Determine the (x, y) coordinate at the center of the cell enclosing the given text.  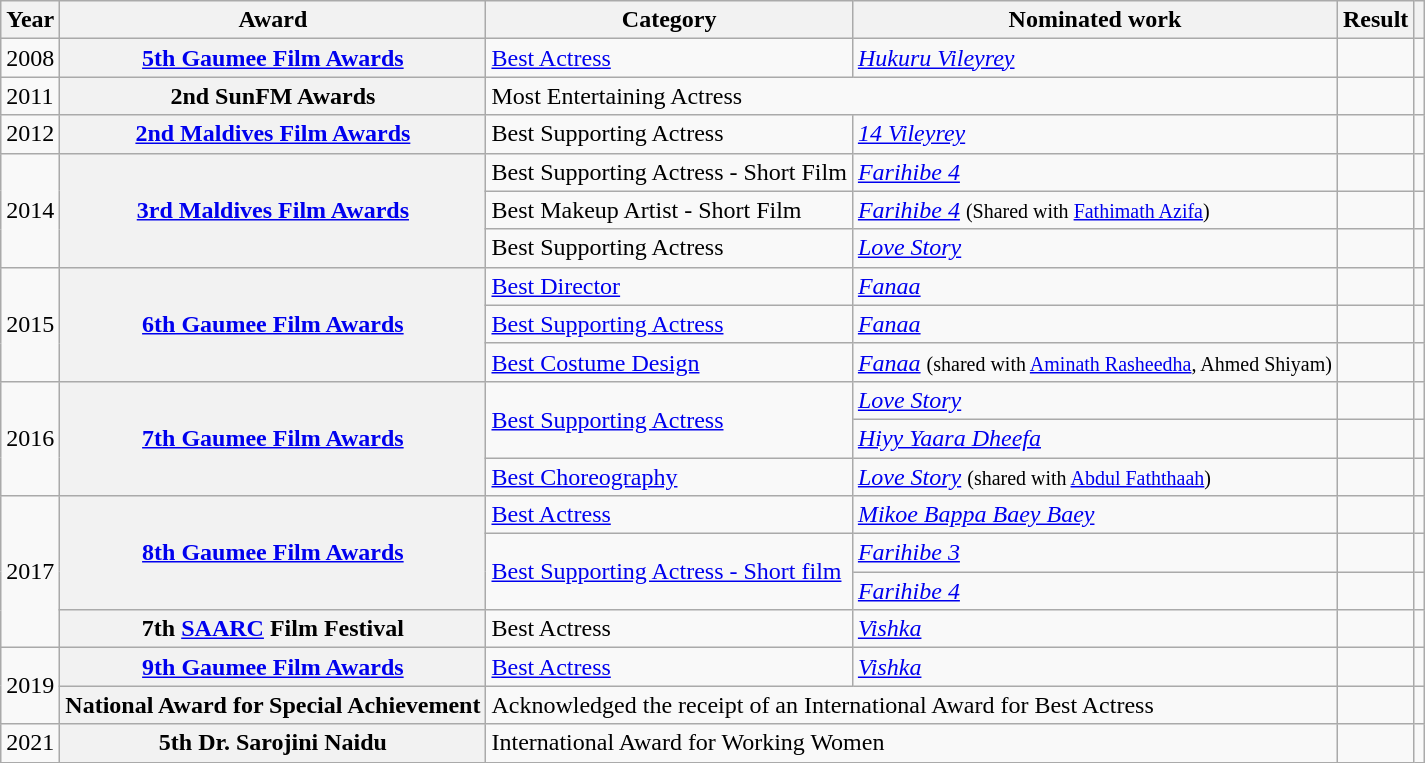
2017 (30, 572)
8th Gaumee Film Awards (273, 553)
Best Director (669, 286)
3rd Maldives Film Awards (273, 210)
Nominated work (1094, 20)
2015 (30, 324)
2012 (30, 134)
Year (30, 20)
14 Vileyrey (1094, 134)
Category (669, 20)
2011 (30, 96)
Farihibe 3 (1094, 553)
5th Dr. Sarojini Naidu (273, 743)
Best Supporting Actress - Short Film (669, 172)
2021 (30, 743)
Most Entertaining Actress (912, 96)
Hukuru Vileyrey (1094, 58)
Result (1375, 20)
Best Makeup Artist - Short Film (669, 210)
2016 (30, 438)
Best Choreography (669, 477)
7th Gaumee Film Awards (273, 438)
National Award for Special Achievement (273, 705)
Love Story (shared with Abdul Faththaah) (1094, 477)
Fanaa (shared with Aminath Rasheedha, Ahmed Shiyam) (1094, 362)
7th SAARC Film Festival (273, 629)
Award (273, 20)
9th Gaumee Film Awards (273, 667)
6th Gaumee Film Awards (273, 324)
5th Gaumee Film Awards (273, 58)
2019 (30, 686)
Best Supporting Actress - Short film (669, 572)
Acknowledged the receipt of an International Award for Best Actress (912, 705)
2nd Maldives Film Awards (273, 134)
Best Costume Design (669, 362)
International Award for Working Women (912, 743)
2008 (30, 58)
2014 (30, 210)
Hiyy Yaara Dheefa (1094, 438)
2nd SunFM Awards (273, 96)
Farihibe 4 (Shared with Fathimath Azifa) (1094, 210)
Mikoe Bappa Baey Baey (1094, 515)
